Pinpoint the cell where the given text exists, returning its (X, Y) midpoint coordinate. 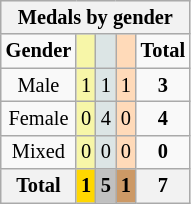
5 (106, 186)
3 (163, 85)
Gender (38, 51)
Medals by gender (96, 17)
7 (163, 186)
Male (38, 85)
Female (38, 118)
Mixed (38, 152)
